Detect which cell encompasses the target text, then output its (X, Y) center coordinate. 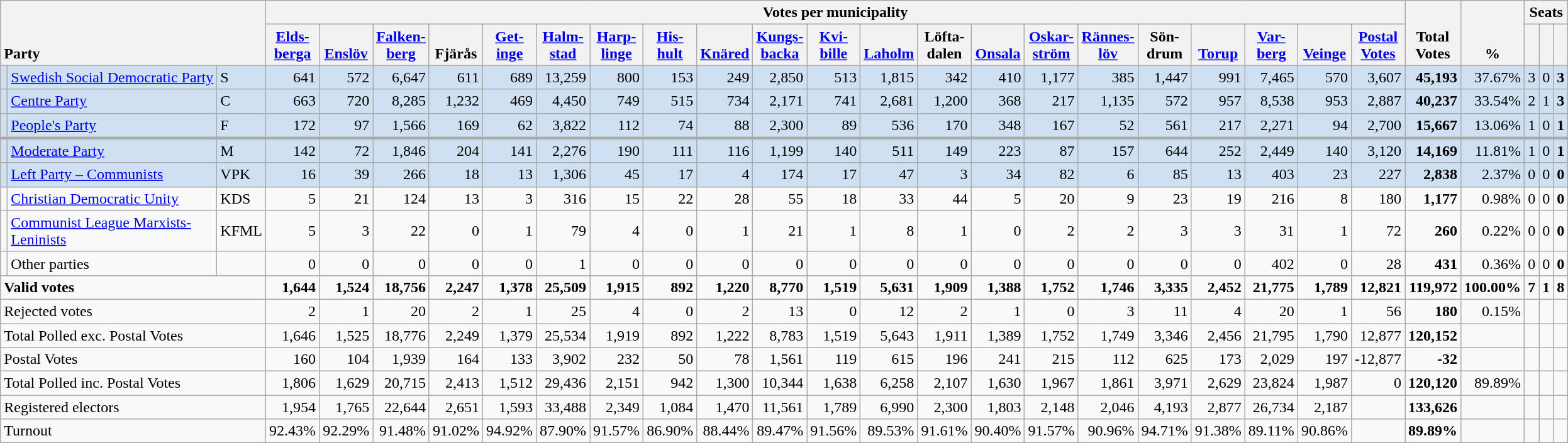
8,538 (1271, 101)
2,877 (1218, 407)
663 (293, 101)
1,566 (401, 126)
44 (945, 199)
2,247 (455, 287)
241 (998, 359)
50 (670, 359)
991 (1218, 77)
6,258 (889, 383)
F (242, 126)
25,534 (564, 335)
C (242, 101)
1,199 (780, 151)
734 (725, 101)
2,681 (889, 101)
31 (1271, 231)
Enslöv (346, 45)
Fjärås (455, 45)
3,335 (1165, 287)
1,447 (1165, 77)
5,643 (889, 335)
515 (670, 101)
39 (346, 175)
8,783 (780, 335)
260 (1433, 231)
316 (564, 199)
2,838 (1433, 175)
2,276 (564, 151)
Harp- linge (616, 45)
Sön- drum (1165, 45)
86.90% (670, 431)
12,821 (1377, 287)
133,626 (1433, 407)
2,148 (1052, 407)
Halm- stad (564, 45)
6,990 (889, 407)
1,915 (616, 287)
157 (1108, 151)
92.43% (293, 431)
Votes per municipality (835, 13)
252 (1218, 151)
1,220 (725, 287)
1,815 (889, 77)
1,524 (346, 287)
3,346 (1165, 335)
Centre Party (112, 101)
KDS (242, 199)
2,850 (780, 77)
953 (1325, 101)
Total Votes (1433, 33)
21,795 (1271, 335)
88 (725, 126)
100.00% (1493, 287)
Kungs- backa (780, 45)
536 (889, 126)
167 (1052, 126)
52 (1108, 126)
45 (616, 175)
0.22% (1493, 231)
22,644 (401, 407)
141 (509, 151)
1,646 (293, 335)
His- hult (670, 45)
385 (1108, 77)
79 (564, 231)
2,249 (455, 335)
91.02% (455, 431)
749 (616, 101)
149 (945, 151)
23,824 (1271, 383)
120,152 (1433, 335)
11.81% (1493, 151)
2,456 (1218, 335)
119,972 (1433, 287)
1,644 (293, 287)
% (1493, 33)
88.44% (725, 431)
1,389 (998, 335)
47 (889, 175)
19 (1218, 199)
62 (509, 126)
957 (1218, 101)
1,222 (725, 335)
116 (725, 151)
4,450 (564, 101)
9 (1108, 199)
Other parties (112, 263)
1,939 (401, 359)
197 (1325, 359)
16 (293, 175)
91.48% (401, 431)
Christian Democratic Unity (112, 199)
97 (346, 126)
0.98% (1493, 199)
Rejected votes (133, 311)
3,120 (1377, 151)
Left Party – Communists (112, 175)
13.06% (1493, 126)
15,667 (1433, 126)
Total Polled inc. Postal Votes (133, 383)
1,379 (509, 335)
1,765 (346, 407)
133 (509, 359)
2,171 (780, 101)
90.96% (1108, 431)
Löfta- dalen (945, 45)
1,470 (725, 407)
615 (889, 359)
2,187 (1325, 407)
2,029 (1271, 359)
1,200 (945, 101)
119 (834, 359)
87 (1052, 151)
2,452 (1218, 287)
Swedish Social Democratic Party (112, 77)
18,776 (401, 335)
169 (455, 126)
33 (889, 199)
1,919 (616, 335)
1,861 (1108, 383)
Falken- berg (401, 45)
Seats (1546, 13)
33.54% (1493, 101)
94.92% (509, 431)
91.56% (834, 431)
800 (616, 77)
431 (1433, 263)
1,084 (670, 407)
0.15% (1493, 311)
402 (1271, 263)
942 (670, 383)
74 (670, 126)
2,271 (1271, 126)
720 (346, 101)
625 (1165, 359)
Elds- berga (293, 45)
611 (455, 77)
172 (293, 126)
2,349 (616, 407)
227 (1377, 175)
196 (945, 359)
87.90% (564, 431)
89 (834, 126)
1,987 (1325, 383)
124 (401, 199)
173 (1218, 359)
3,902 (564, 359)
2,151 (616, 383)
KFML (242, 231)
3,971 (1165, 383)
111 (670, 151)
2,107 (945, 383)
2,449 (1271, 151)
190 (616, 151)
Turnout (133, 431)
174 (780, 175)
1,967 (1052, 383)
348 (998, 126)
29,436 (564, 383)
Total Polled exc. Postal Votes (133, 335)
26,734 (1271, 407)
2.37% (1493, 175)
-12,877 (1377, 359)
Knäred (725, 45)
2,629 (1218, 383)
266 (401, 175)
1,954 (293, 407)
Onsala (998, 45)
94 (1325, 126)
2,887 (1377, 101)
2,046 (1108, 407)
5,631 (889, 287)
368 (998, 101)
Moderate Party (112, 151)
1,806 (293, 383)
1,561 (780, 359)
56 (1377, 311)
55 (780, 199)
741 (834, 101)
Torup (1218, 45)
1,638 (834, 383)
20,715 (401, 383)
89.11% (1271, 431)
1,388 (998, 287)
37.67% (1493, 77)
164 (455, 359)
1,630 (998, 383)
82 (1052, 175)
1,846 (401, 151)
410 (998, 77)
511 (889, 151)
6,647 (401, 77)
94.71% (1165, 431)
25,509 (564, 287)
170 (945, 126)
1,911 (945, 335)
Rännes- löv (1108, 45)
11,561 (780, 407)
14,169 (1433, 151)
215 (1052, 359)
Communist League Marxists-Leninists (112, 231)
89.47% (780, 431)
2,413 (455, 383)
91.38% (1218, 431)
People's Party (112, 126)
Registered electors (133, 407)
160 (293, 359)
92.29% (346, 431)
S (242, 77)
204 (455, 151)
Get- inge (509, 45)
13,259 (564, 77)
232 (616, 359)
1,746 (1108, 287)
15 (616, 199)
1,378 (509, 287)
33,488 (564, 407)
21,775 (1271, 287)
1,593 (509, 407)
1,803 (998, 407)
85 (1165, 175)
0.36% (1493, 263)
25 (564, 311)
689 (509, 77)
Party (133, 33)
40,237 (1433, 101)
7 (1532, 287)
2,700 (1377, 126)
12,877 (1377, 335)
34 (998, 175)
11 (1165, 311)
M (242, 151)
8,285 (401, 101)
6 (1108, 175)
104 (346, 359)
1,749 (1108, 335)
403 (1271, 175)
142 (293, 151)
90.40% (998, 431)
12 (889, 311)
1,306 (564, 175)
513 (834, 77)
216 (1271, 199)
Veinge (1325, 45)
1,790 (1325, 335)
8,770 (780, 287)
644 (1165, 151)
469 (509, 101)
153 (670, 77)
90.86% (1325, 431)
45,193 (1433, 77)
561 (1165, 126)
2,651 (455, 407)
342 (945, 77)
1,135 (1108, 101)
120,120 (1433, 383)
3,607 (1377, 77)
Valid votes (133, 287)
Var- berg (1271, 45)
7,465 (1271, 77)
249 (725, 77)
Kvi- bille (834, 45)
223 (998, 151)
3,822 (564, 126)
4,193 (1165, 407)
89.53% (889, 431)
91.61% (945, 431)
1,300 (725, 383)
1,232 (455, 101)
VPK (242, 175)
-32 (1433, 359)
Oskar- ström (1052, 45)
10,344 (780, 383)
1,909 (945, 287)
1,512 (509, 383)
570 (1325, 77)
78 (725, 359)
1,629 (346, 383)
641 (293, 77)
1,525 (346, 335)
18,756 (401, 287)
Laholm (889, 45)
